Search for the cell housing the specified text and yield its (x, y) center coordinate. 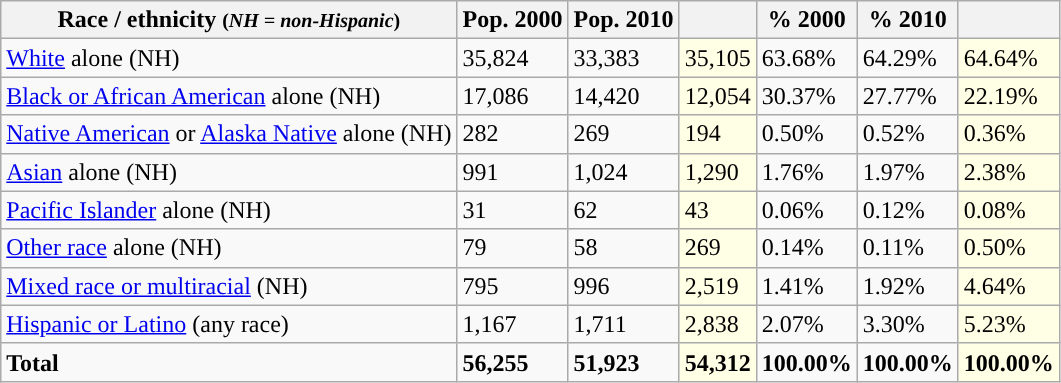
1.97% (908, 172)
1,024 (624, 172)
12,054 (718, 96)
1.76% (806, 172)
14,420 (624, 96)
White alone (NH) (229, 58)
35,824 (512, 58)
1.92% (908, 286)
1,711 (624, 324)
Other race alone (NH) (229, 248)
0.12% (908, 210)
35,105 (718, 58)
5.23% (1008, 324)
% 2010 (908, 20)
2.38% (1008, 172)
2,838 (718, 324)
Native American or Alaska Native alone (NH) (229, 134)
31 (512, 210)
Mixed race or multiracial (NH) (229, 286)
0.36% (1008, 134)
30.37% (806, 96)
2.07% (806, 324)
51,923 (624, 362)
0.52% (908, 134)
Pop. 2010 (624, 20)
63.68% (806, 58)
Race / ethnicity (NH = non-Hispanic) (229, 20)
3.30% (908, 324)
Asian alone (NH) (229, 172)
282 (512, 134)
Total (229, 362)
17,086 (512, 96)
0.08% (1008, 210)
43 (718, 210)
194 (718, 134)
22.19% (1008, 96)
1.41% (806, 286)
Hispanic or Latino (any race) (229, 324)
Pacific Islander alone (NH) (229, 210)
54,312 (718, 362)
Black or African American alone (NH) (229, 96)
991 (512, 172)
0.11% (908, 248)
1,167 (512, 324)
4.64% (1008, 286)
33,383 (624, 58)
64.64% (1008, 58)
1,290 (718, 172)
% 2000 (806, 20)
64.29% (908, 58)
0.14% (806, 248)
56,255 (512, 362)
2,519 (718, 286)
795 (512, 286)
62 (624, 210)
79 (512, 248)
27.77% (908, 96)
996 (624, 286)
58 (624, 248)
Pop. 2000 (512, 20)
0.06% (806, 210)
